Search for the cell housing the specified text and yield its (x, y) center coordinate. 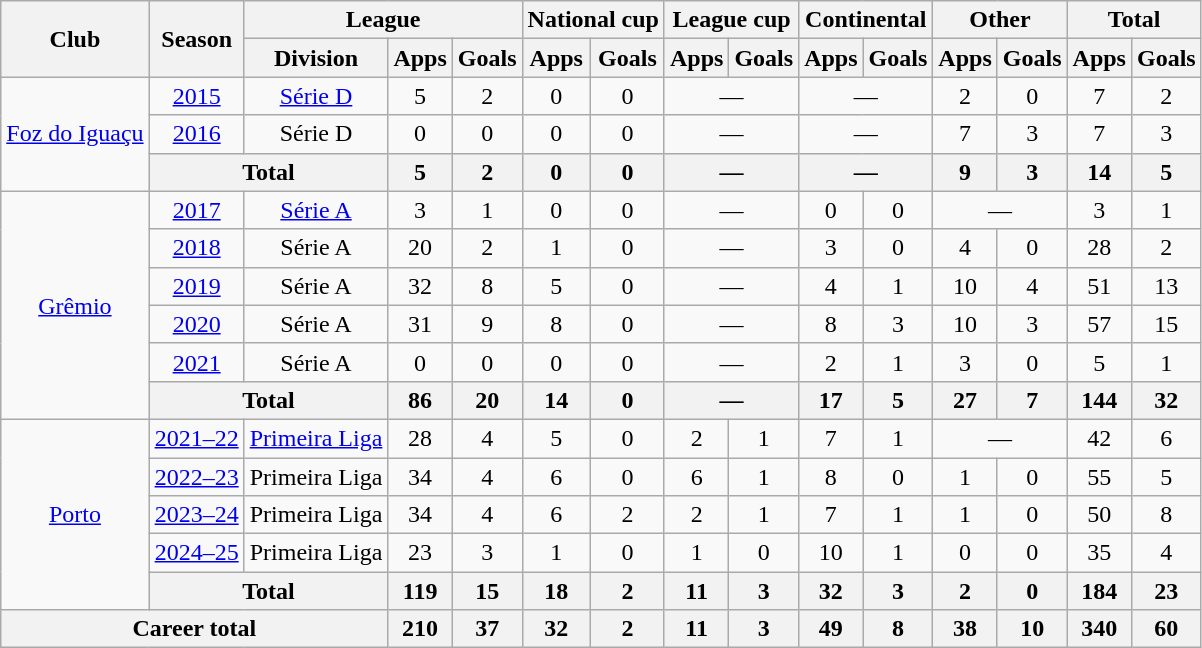
Division (316, 58)
340 (1099, 629)
2019 (196, 286)
League cup (731, 20)
184 (1099, 591)
13 (1166, 286)
2016 (196, 134)
Season (196, 39)
Continental (866, 20)
119 (420, 591)
Other (1000, 20)
210 (420, 629)
Grêmio (75, 305)
86 (420, 400)
35 (1099, 553)
2021–22 (196, 438)
Career total (194, 629)
League (383, 20)
2017 (196, 210)
31 (420, 324)
Foz do Iguaçu (75, 134)
2024–25 (196, 553)
49 (831, 629)
2015 (196, 96)
57 (1099, 324)
2021 (196, 362)
18 (556, 591)
National cup (593, 20)
17 (831, 400)
Club (75, 39)
50 (1099, 515)
38 (965, 629)
2022–23 (196, 477)
2018 (196, 248)
144 (1099, 400)
42 (1099, 438)
2023–24 (196, 515)
37 (487, 629)
Porto (75, 514)
60 (1166, 629)
55 (1099, 477)
27 (965, 400)
2020 (196, 324)
51 (1099, 286)
